Output the [X, Y] coordinate of the center of the cell containing the given text.  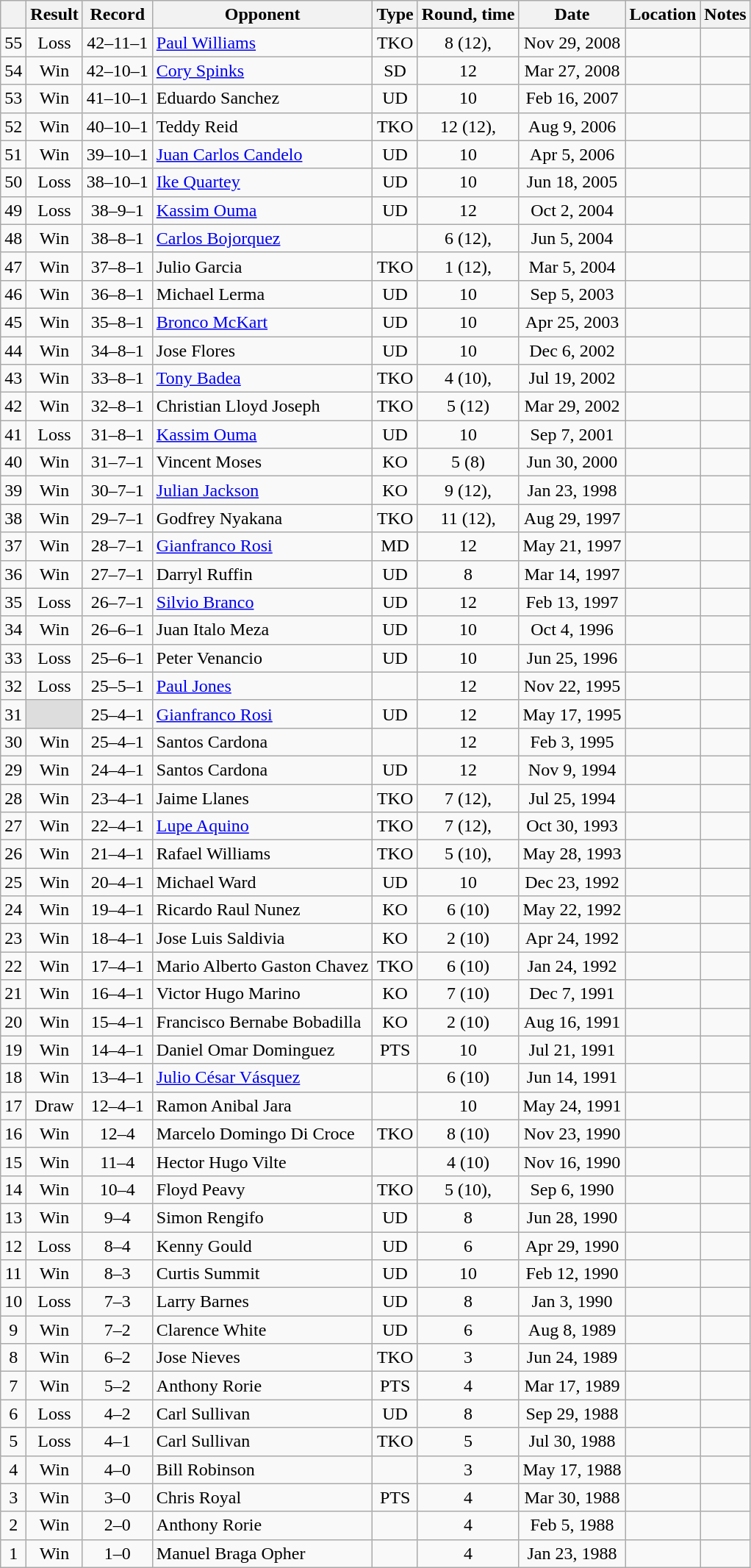
Sep 6, 1990 [572, 1189]
Mar 5, 2004 [572, 266]
8–3 [118, 1274]
Location [663, 15]
Jun 24, 1989 [572, 1358]
47 [13, 266]
Ike Quartey [262, 182]
Paul Williams [262, 43]
Oct 30, 1993 [572, 826]
1 [13, 1553]
6 (12), [468, 238]
28–7–1 [118, 546]
17 [13, 1106]
May 21, 1997 [572, 546]
Jan 24, 1992 [572, 966]
41 [13, 434]
Jan 3, 1990 [572, 1302]
14 [13, 1189]
19–4–1 [118, 910]
8–4 [118, 1246]
Sep 5, 2003 [572, 294]
Carlos Bojorquez [262, 238]
Dec 23, 1992 [572, 882]
Aug 16, 1991 [572, 1022]
13–4–1 [118, 1078]
5 (12) [468, 407]
29 [13, 770]
Oct 2, 2004 [572, 210]
48 [13, 238]
Dec 7, 1991 [572, 994]
Julian Jackson [262, 490]
12 (12), [468, 126]
Jan 23, 1998 [572, 490]
Peter Venancio [262, 658]
9 [13, 1330]
Juan Italo Meza [262, 630]
Ricardo Raul Nunez [262, 910]
38–10–1 [118, 182]
Jaime Llanes [262, 798]
15 [13, 1161]
42–10–1 [118, 71]
Opponent [262, 15]
Feb 13, 1997 [572, 602]
Feb 3, 1995 [572, 742]
42 [13, 407]
27–7–1 [118, 574]
Julio César Vásquez [262, 1078]
46 [13, 294]
19 [13, 1050]
Dec 6, 2002 [572, 351]
Apr 24, 1992 [572, 938]
Chris Royal [262, 1497]
1 (12), [468, 266]
26–6–1 [118, 630]
35–8–1 [118, 322]
Jan 23, 1988 [572, 1553]
10–4 [118, 1189]
22 [13, 966]
Draw [54, 1106]
16–4–1 [118, 994]
May 17, 1988 [572, 1469]
43 [13, 379]
Lupe Aquino [262, 826]
Jul 19, 2002 [572, 379]
May 24, 1991 [572, 1106]
Jun 28, 1990 [572, 1217]
8 (12), [468, 43]
37 [13, 546]
Apr 5, 2006 [572, 154]
12–4 [118, 1134]
30–7–1 [118, 490]
Bill Robinson [262, 1469]
24–4–1 [118, 770]
2–0 [118, 1525]
Apr 29, 1990 [572, 1246]
21 [13, 994]
Curtis Summit [262, 1274]
Teddy Reid [262, 126]
11–4 [118, 1161]
24 [13, 910]
Kenny Gould [262, 1246]
Sep 29, 1988 [572, 1414]
May 22, 1992 [572, 910]
Paul Jones [262, 686]
Round, time [468, 15]
37–8–1 [118, 266]
Type [395, 15]
4–0 [118, 1469]
Bronco McKart [262, 322]
3–0 [118, 1497]
Jose Nieves [262, 1358]
38–8–1 [118, 238]
Mar 29, 2002 [572, 407]
Simon Rengifo [262, 1217]
53 [13, 99]
Aug 29, 1997 [572, 518]
14–4–1 [118, 1050]
Jun 14, 1991 [572, 1078]
12–4–1 [118, 1106]
Godfrey Nyakana [262, 518]
Jun 18, 2005 [572, 182]
Notes [725, 15]
Mar 27, 2008 [572, 71]
28 [13, 798]
7–3 [118, 1302]
34–8–1 [118, 351]
Floyd Peavy [262, 1189]
Nov 9, 1994 [572, 770]
May 17, 1995 [572, 714]
29–7–1 [118, 518]
Eduardo Sanchez [262, 99]
Apr 25, 2003 [572, 322]
41–10–1 [118, 99]
Jul 30, 1988 [572, 1442]
Marcelo Domingo Di Croce [262, 1134]
Nov 23, 1990 [572, 1134]
Mario Alberto Gaston Chavez [262, 966]
Jun 25, 1996 [572, 658]
MD [395, 546]
27 [13, 826]
Oct 4, 1996 [572, 630]
32–8–1 [118, 407]
7–2 [118, 1330]
33 [13, 658]
15–4–1 [118, 1022]
Jose Flores [262, 351]
Ramon Anibal Jara [262, 1106]
11 [13, 1274]
Vincent Moses [262, 462]
Tony Badea [262, 379]
Julio Garcia [262, 266]
36 [13, 574]
52 [13, 126]
Michael Lerma [262, 294]
Date [572, 15]
4–2 [118, 1414]
23–4–1 [118, 798]
SD [395, 71]
6–2 [118, 1358]
31 [13, 714]
18–4–1 [118, 938]
35 [13, 602]
Aug 8, 1989 [572, 1330]
Jose Luis Saldivia [262, 938]
42–11–1 [118, 43]
45 [13, 322]
Mar 17, 1989 [572, 1386]
7 [13, 1386]
Result [54, 15]
Larry Barnes [262, 1302]
Juan Carlos Candelo [262, 154]
1–0 [118, 1553]
Cory Spinks [262, 71]
8 (10) [468, 1134]
51 [13, 154]
21–4–1 [118, 854]
16 [13, 1134]
Feb 16, 2007 [572, 99]
4 (10) [468, 1161]
Victor Hugo Marino [262, 994]
4–1 [118, 1442]
Nov 22, 1995 [572, 686]
32 [13, 686]
55 [13, 43]
33–8–1 [118, 379]
44 [13, 351]
49 [13, 210]
Francisco Bernabe Bobadilla [262, 1022]
Record [118, 15]
30 [13, 742]
Jul 25, 1994 [572, 798]
38 [13, 518]
39 [13, 490]
Clarence White [262, 1330]
38–9–1 [118, 210]
36–8–1 [118, 294]
26–7–1 [118, 602]
Nov 16, 1990 [572, 1161]
25–6–1 [118, 658]
11 (12), [468, 518]
Aug 9, 2006 [572, 126]
Daniel Omar Dominguez [262, 1050]
54 [13, 71]
13 [13, 1217]
39–10–1 [118, 154]
31–7–1 [118, 462]
50 [13, 182]
Manuel Braga Opher [262, 1553]
40–10–1 [118, 126]
9–4 [118, 1217]
5–2 [118, 1386]
Jun 30, 2000 [572, 462]
Silvio Branco [262, 602]
Mar 14, 1997 [572, 574]
2 [13, 1525]
4 (10), [468, 379]
Nov 29, 2008 [572, 43]
18 [13, 1078]
Feb 12, 1990 [572, 1274]
May 28, 1993 [572, 854]
Michael Ward [262, 882]
17–4–1 [118, 966]
Jul 21, 1991 [572, 1050]
5 (8) [468, 462]
25 [13, 882]
31–8–1 [118, 434]
Darryl Ruffin [262, 574]
Jun 5, 2004 [572, 238]
40 [13, 462]
22–4–1 [118, 826]
Sep 7, 2001 [572, 434]
9 (12), [468, 490]
20 [13, 1022]
Mar 30, 1988 [572, 1497]
34 [13, 630]
Feb 5, 1988 [572, 1525]
7 (10) [468, 994]
26 [13, 854]
Hector Hugo Vilte [262, 1161]
20–4–1 [118, 882]
23 [13, 938]
25–5–1 [118, 686]
Rafael Williams [262, 854]
Christian Lloyd Joseph [262, 407]
